Capture the cell that displays the provided text and extract its (X, Y) central coordinate. 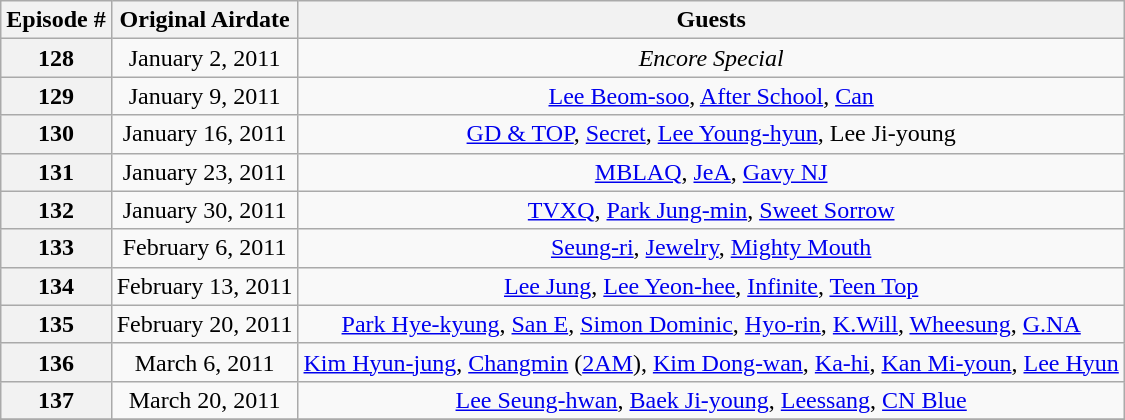
January 9, 2011 (204, 96)
February 20, 2011 (204, 324)
130 (56, 134)
March 20, 2011 (204, 400)
Lee Jung, Lee Yeon-hee, Infinite, Teen Top (711, 286)
135 (56, 324)
Seung-ri, Jewelry, Mighty Mouth (711, 248)
137 (56, 400)
February 6, 2011 (204, 248)
Lee Seung-hwan, Baek Ji-young, Leessang, CN Blue (711, 400)
Kim Hyun-jung, Changmin (2AM), Kim Dong-wan, Ka-hi, Kan Mi-youn, Lee Hyun (711, 362)
129 (56, 96)
Original Airdate (204, 20)
TVXQ, Park Jung-min, Sweet Sorrow (711, 210)
GD & TOP, Secret, Lee Young-hyun, Lee Ji-young (711, 134)
January 30, 2011 (204, 210)
Encore Special (711, 58)
January 23, 2011 (204, 172)
March 6, 2011 (204, 362)
February 13, 2011 (204, 286)
136 (56, 362)
132 (56, 210)
MBLAQ, JeA, Gavy NJ (711, 172)
Episode # (56, 20)
133 (56, 248)
Lee Beom-soo, After School, Can (711, 96)
131 (56, 172)
January 16, 2011 (204, 134)
Park Hye-kyung, San E, Simon Dominic, Hyo-rin, K.Will, Wheesung, G.NA (711, 324)
Guests (711, 20)
134 (56, 286)
128 (56, 58)
January 2, 2011 (204, 58)
